Locate the cell with the specified text and output its (x, y) center coordinate. 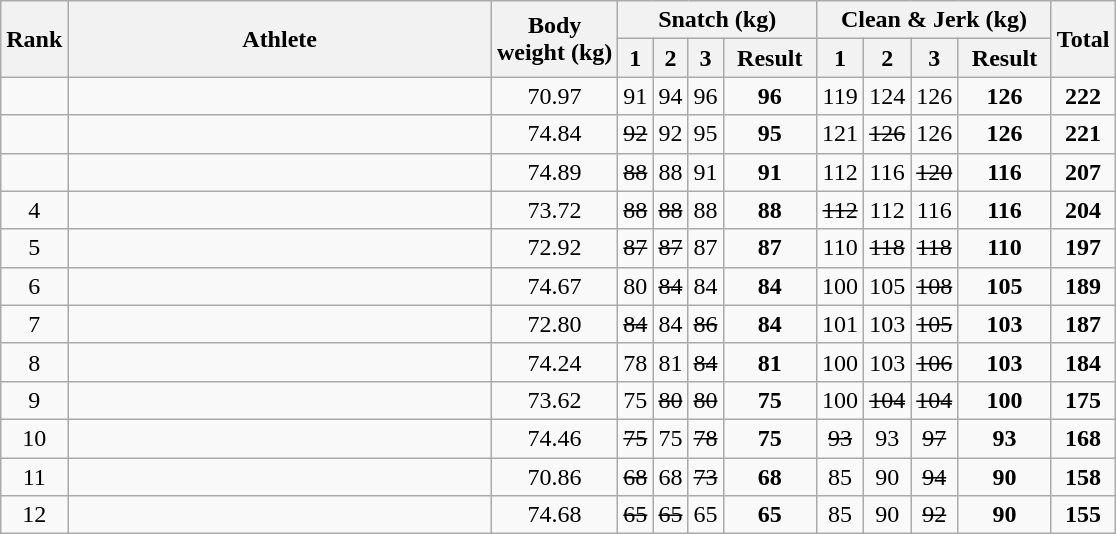
120 (934, 172)
74.89 (554, 172)
70.97 (554, 96)
187 (1083, 324)
70.86 (554, 477)
155 (1083, 515)
Snatch (kg) (718, 20)
8 (34, 362)
Clean & Jerk (kg) (934, 20)
74.24 (554, 362)
9 (34, 400)
108 (934, 286)
72.80 (554, 324)
119 (840, 96)
74.67 (554, 286)
97 (934, 438)
Rank (34, 39)
Athlete (280, 39)
158 (1083, 477)
86 (706, 324)
207 (1083, 172)
121 (840, 134)
74.46 (554, 438)
72.92 (554, 248)
11 (34, 477)
101 (840, 324)
5 (34, 248)
Total (1083, 39)
124 (888, 96)
7 (34, 324)
10 (34, 438)
73.72 (554, 210)
189 (1083, 286)
74.68 (554, 515)
221 (1083, 134)
175 (1083, 400)
4 (34, 210)
204 (1083, 210)
168 (1083, 438)
73.62 (554, 400)
106 (934, 362)
12 (34, 515)
Bodyweight (kg) (554, 39)
6 (34, 286)
74.84 (554, 134)
73 (706, 477)
197 (1083, 248)
184 (1083, 362)
222 (1083, 96)
